Capture the cell that displays the provided text and extract its (x, y) central coordinate. 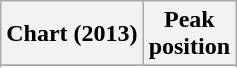
Peakposition (189, 34)
Chart (2013) (72, 34)
